Capture the cell that displays the provided text and extract its (x, y) central coordinate. 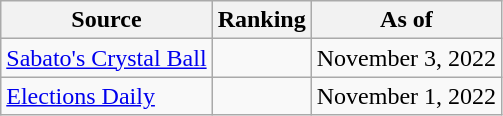
November 3, 2022 (406, 58)
As of (406, 20)
Sabato's Crystal Ball (106, 58)
Ranking (262, 20)
Source (106, 20)
Elections Daily (106, 96)
November 1, 2022 (406, 96)
